Return [X, Y] of the center of cell containing provided text 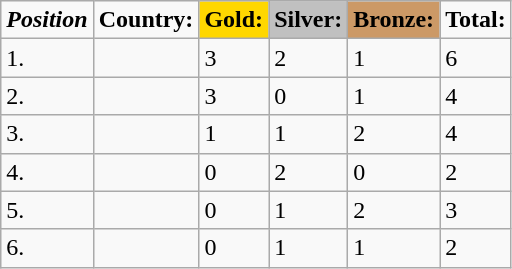
Position [47, 20]
1. [47, 58]
Bronze: [394, 20]
6. [47, 248]
Total: [476, 20]
5. [47, 210]
6 [476, 58]
Country: [146, 20]
2. [47, 96]
3. [47, 134]
Gold: [234, 20]
Silver: [308, 20]
4. [47, 172]
